Search for the cell housing the specified text and yield its [x, y] center coordinate. 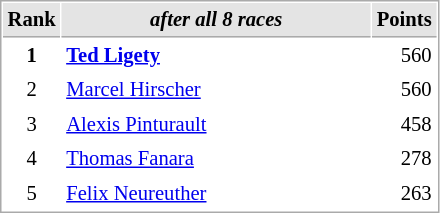
5 [32, 194]
Points [404, 20]
4 [32, 158]
3 [32, 124]
Thomas Fanara [216, 158]
Felix Neureuther [216, 194]
1 [32, 56]
278 [404, 158]
263 [404, 194]
Marcel Hirscher [216, 90]
Ted Ligety [216, 56]
Rank [32, 20]
2 [32, 90]
Alexis Pinturault [216, 124]
458 [404, 124]
after all 8 races [216, 20]
